From the cell containing the given text, extract its center point as (X, Y) coordinate. 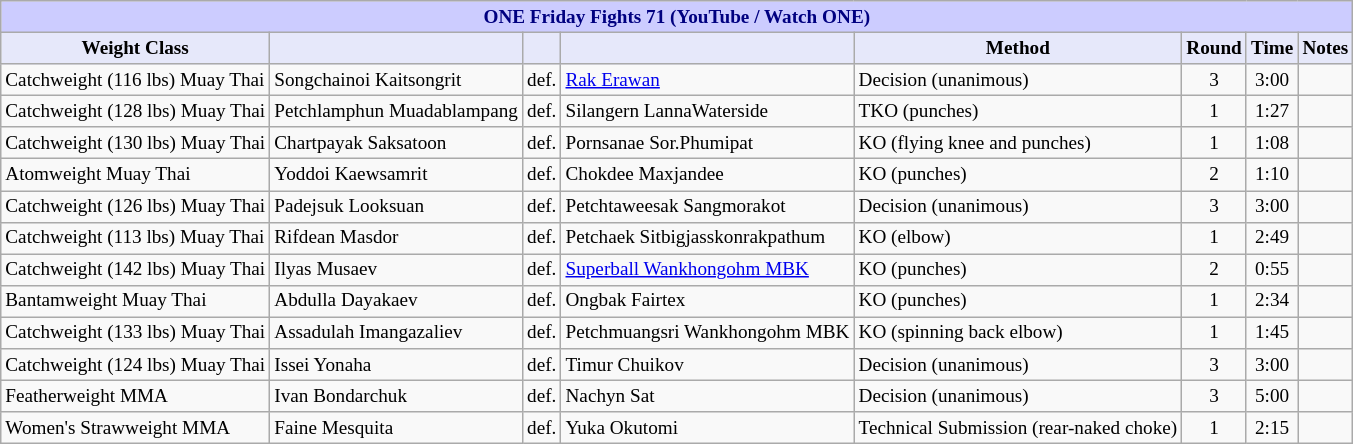
Nachyn Sat (708, 396)
Faine Mesquita (396, 428)
Yuka Okutomi (708, 428)
Padejsuk Looksuan (396, 206)
Women's Strawweight MMA (136, 428)
Notes (1326, 48)
Weight Class (136, 48)
ONE Friday Fights 71 (YouTube / Watch ONE) (677, 17)
Catchweight (128 lbs) Muay Thai (136, 111)
Catchweight (113 lbs) Muay Thai (136, 238)
0:55 (1272, 270)
Ilyas Musaev (396, 270)
TKO (punches) (1018, 111)
Rifdean Masdor (396, 238)
Round (1214, 48)
Catchweight (142 lbs) Muay Thai (136, 270)
Catchweight (116 lbs) Muay Thai (136, 80)
Ongbak Fairtex (708, 301)
Chokdee Maxjandee (708, 175)
Atomweight Muay Thai (136, 175)
Method (1018, 48)
Abdulla Dayakaev (396, 301)
KO (elbow) (1018, 238)
2:15 (1272, 428)
Songchainoi Kaitsongrit (396, 80)
Silangern LannaWaterside (708, 111)
Rak Erawan (708, 80)
Petchaek Sitbigjasskonrakpathum (708, 238)
Petchlamphun Muadablampang (396, 111)
Assadulah Imangazaliev (396, 333)
Issei Yonaha (396, 365)
2:34 (1272, 301)
KO (flying knee and punches) (1018, 143)
1:27 (1272, 111)
2:49 (1272, 238)
KO (spinning back elbow) (1018, 333)
Superball Wankhongohm MBK (708, 270)
5:00 (1272, 396)
Featherweight MMA (136, 396)
Ivan Bondarchuk (396, 396)
Technical Submission (rear-naked choke) (1018, 428)
1:08 (1272, 143)
Chartpayak Saksatoon (396, 143)
Petchmuangsri Wankhongohm MBK (708, 333)
Timur Chuikov (708, 365)
Catchweight (130 lbs) Muay Thai (136, 143)
Catchweight (126 lbs) Muay Thai (136, 206)
1:45 (1272, 333)
1:10 (1272, 175)
Pornsanae Sor.Phumipat (708, 143)
Catchweight (133 lbs) Muay Thai (136, 333)
Petchtaweesak Sangmorakot (708, 206)
Catchweight (124 lbs) Muay Thai (136, 365)
Bantamweight Muay Thai (136, 301)
Yoddoi Kaewsamrit (396, 175)
Time (1272, 48)
